Search for the cell housing the specified text and yield its [X, Y] center coordinate. 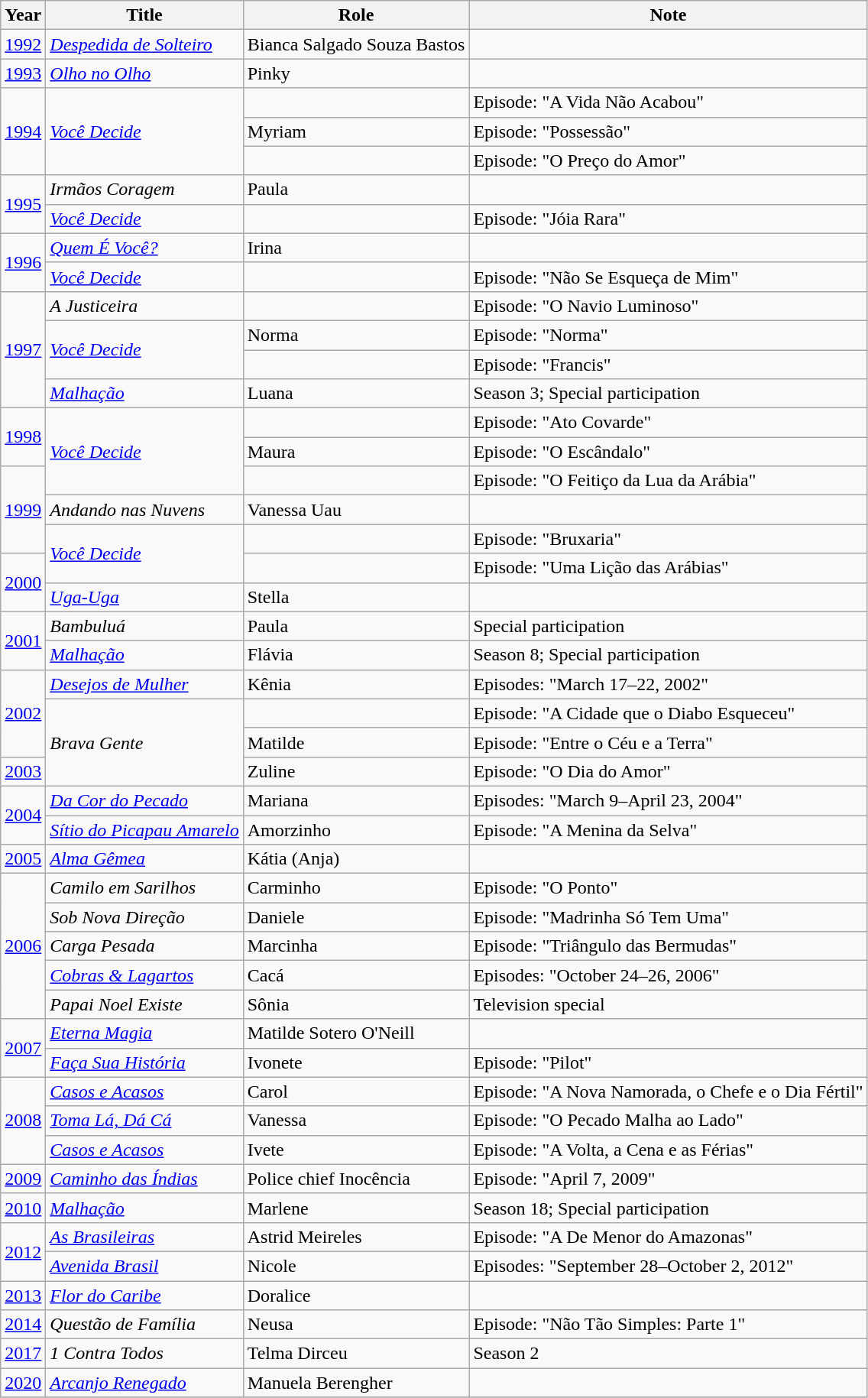
Year [23, 15]
Season 3; Special participation [668, 394]
Episode: "A De Menor do Amazonas" [668, 1237]
Doralice [356, 1296]
Note [668, 15]
2017 [23, 1354]
1992 [23, 44]
Episode: "Madrinha Só Tem Uma" [668, 917]
Episode: "Não Se Esqueça de Mim" [668, 277]
Avenida Brasil [144, 1266]
Alma Gêmea [144, 859]
Cacá [356, 975]
Season 8; Special participation [668, 655]
Episode: "O Feitiço da Lua da Arábia" [668, 481]
Flávia [356, 655]
Episode: "A Cidade que o Diabo Esqueceu" [668, 713]
Episodes: "September 28–October 2, 2012" [668, 1266]
Episode: "Norma" [668, 335]
Episode: "Ato Covarde" [668, 423]
Episode: "O Navio Luminoso" [668, 306]
2006 [23, 946]
Kátia (Anja) [356, 859]
2012 [23, 1251]
Amorzinho [356, 829]
Episode: "April 7, 2009" [668, 1179]
Role [356, 15]
Mariana [356, 800]
2002 [23, 713]
Sítio do Picapau Amarelo [144, 829]
2008 [23, 1121]
Episode: "A Vida Não Acabou" [668, 102]
Olho no Olho [144, 73]
1994 [23, 131]
Bambuluá [144, 626]
2001 [23, 641]
Carminho [356, 888]
Episode: "A Volta, a Cena e as Férias" [668, 1150]
1993 [23, 73]
1995 [23, 204]
Episodes: "March 17–22, 2002" [668, 684]
Uga-Uga [144, 597]
1 Contra Todos [144, 1354]
Neusa [356, 1325]
2010 [23, 1208]
Cobras & Lagartos [144, 975]
2005 [23, 859]
Episodes: "October 24–26, 2006" [668, 975]
Special participation [668, 626]
Desejos de Mulher [144, 684]
Norma [356, 335]
2007 [23, 1048]
Episode: "Entre o Céu e a Terra" [668, 742]
Vanessa [356, 1121]
Marcinha [356, 946]
Episode: "Triângulo das Bermudas" [668, 946]
Irina [356, 248]
Episode: "A Nova Namorada, o Chefe e o Dia Fértil" [668, 1091]
1998 [23, 437]
Camilo em Sarilhos [144, 888]
As Brasileiras [144, 1237]
Season 2 [668, 1354]
Myriam [356, 131]
2013 [23, 1296]
2014 [23, 1325]
Vanessa Uau [356, 510]
Episode: "O Escândalo" [668, 452]
Brava Gente [144, 742]
Bianca Salgado Souza Bastos [356, 44]
Sob Nova Direção [144, 917]
2000 [23, 582]
Eterna Magia [144, 1033]
Telma Dirceu [356, 1354]
Maura [356, 452]
Matilde [356, 742]
Pinky [356, 73]
Nicole [356, 1266]
Carol [356, 1091]
Marlene [356, 1208]
Zuline [356, 771]
Matilde Sotero O'Neill [356, 1033]
Caminho das Índias [144, 1179]
2009 [23, 1179]
Sônia [356, 1004]
Episode: "A Menina da Selva" [668, 829]
Title [144, 15]
Episode: "O Pecado Malha ao Lado" [668, 1121]
Episode: "O Preço do Amor" [668, 161]
Luana [356, 394]
Television special [668, 1004]
Episode: "Uma Lição das Arábias" [668, 568]
Police chief Inocência [356, 1179]
Episode: "Bruxaria" [668, 539]
Episode: "Possessão" [668, 131]
A Justiceira [144, 306]
Quem É Você? [144, 248]
Stella [356, 597]
Questão de Família [144, 1325]
Episodes: "March 9–April 23, 2004" [668, 800]
2004 [23, 815]
2003 [23, 771]
Season 18; Special participation [668, 1208]
Episode: "Pilot" [668, 1062]
Ivete [356, 1150]
Faça Sua História [144, 1062]
Flor do Caribe [144, 1296]
Episode: "O Ponto" [668, 888]
Daniele [356, 917]
Arcanjo Renegado [144, 1383]
Toma Lá, Dá Cá [144, 1121]
Irmãos Coragem [144, 190]
Da Cor do Pecado [144, 800]
Astrid Meireles [356, 1237]
2020 [23, 1383]
Episode: "Francis" [668, 365]
1996 [23, 262]
Episode: "Jóia Rara" [668, 219]
Papai Noel Existe [144, 1004]
Kênia [356, 684]
Despedida de Solteiro [144, 44]
Episode: "O Dia do Amor" [668, 771]
Ivonete [356, 1062]
1999 [23, 510]
Carga Pesada [144, 946]
Andando nas Nuvens [144, 510]
Manuela Berengher [356, 1383]
1997 [23, 349]
Episode: "Não Tão Simples: Parte 1" [668, 1325]
